For the text-containing cell, return its midpoint in [X, Y] coordinate format. 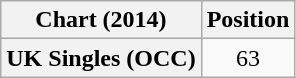
UK Singles (OCC) [101, 58]
63 [248, 58]
Position [248, 20]
Chart (2014) [101, 20]
